Provide the [X, Y] coordinate of the cell's center where the given text is located.  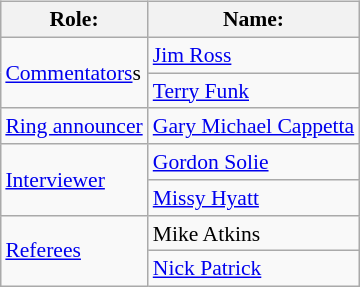
Missy Hyatt [254, 198]
Interviewer [74, 180]
Mike Atkins [254, 233]
Gordon Solie [254, 162]
Jim Ross [254, 55]
Commentatorss [74, 72]
Ring announcer [74, 126]
Gary Michael Cappetta [254, 126]
Nick Patrick [254, 269]
Referees [74, 250]
Terry Funk [254, 91]
Role: [74, 20]
Name: [254, 20]
